Pinpoint the cell where the given text exists, returning its (X, Y) midpoint coordinate. 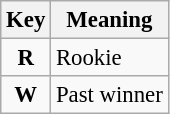
R (26, 58)
W (26, 95)
Key (26, 20)
Past winner (110, 95)
Rookie (110, 58)
Meaning (110, 20)
